Return the (X, Y) coordinate for the center point of the cell that contains the specified text.  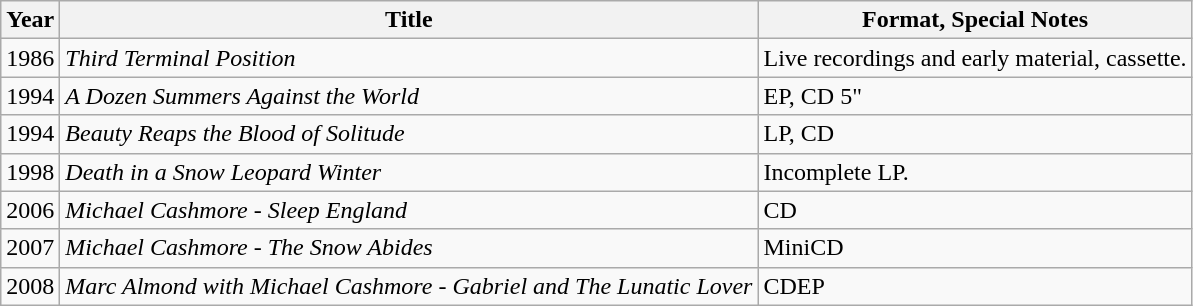
Year (30, 20)
CD (975, 210)
EP, CD 5" (975, 96)
A Dozen Summers Against the World (409, 96)
2008 (30, 286)
Michael Cashmore - Sleep England (409, 210)
Incomplete LP. (975, 172)
2006 (30, 210)
Title (409, 20)
Beauty Reaps the Blood of Solitude (409, 134)
Michael Cashmore - The Snow Abides (409, 248)
Third Terminal Position (409, 58)
Format, Special Notes (975, 20)
Marc Almond with Michael Cashmore - Gabriel and The Lunatic Lover (409, 286)
MiniCD (975, 248)
2007 (30, 248)
1986 (30, 58)
CDEP (975, 286)
Live recordings and early material, cassette. (975, 58)
1998 (30, 172)
LP, CD (975, 134)
Death in a Snow Leopard Winter (409, 172)
